Find where the given text appears and provide that cell's center as [x, y] coordinate. 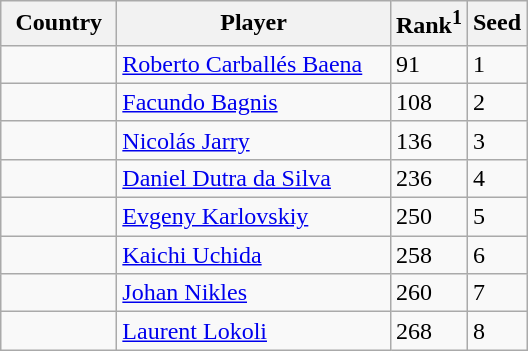
Daniel Dutra da Silva [254, 178]
250 [428, 217]
Johan Nikles [254, 293]
Evgeny Karlovskiy [254, 217]
Seed [496, 24]
268 [428, 331]
136 [428, 140]
260 [428, 293]
6 [496, 255]
Nicolás Jarry [254, 140]
91 [428, 64]
5 [496, 217]
8 [496, 331]
3 [496, 140]
1 [496, 64]
Roberto Carballés Baena [254, 64]
258 [428, 255]
Country [59, 24]
Player [254, 24]
7 [496, 293]
4 [496, 178]
Laurent Lokoli [254, 331]
236 [428, 178]
Facundo Bagnis [254, 102]
Kaichi Uchida [254, 255]
2 [496, 102]
Rank1 [428, 24]
108 [428, 102]
